Output the (X, Y) coordinate of the center of the cell containing the given text.  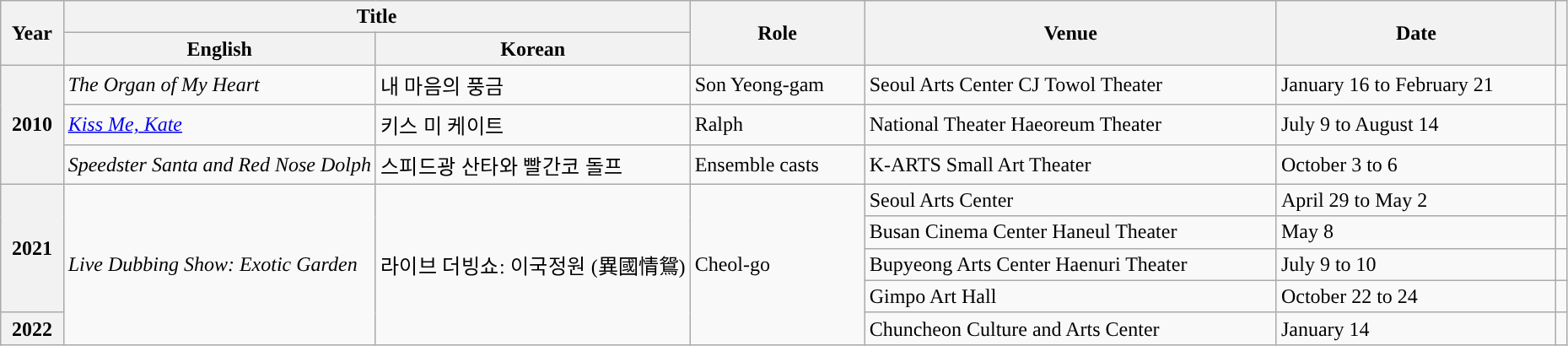
October 22 to 24 (1415, 296)
Ensemble casts (778, 164)
May 8 (1415, 232)
스피드광 산타와 빨간코 돌프 (533, 164)
Busan Cinema Center Haneul Theater (1070, 232)
Venue (1070, 33)
July 9 to 10 (1415, 264)
English (219, 49)
라이브 더빙쇼: 이국정원 (異國情鴛) (533, 264)
April 29 to May 2 (1415, 200)
내 마음의 풍금 (533, 84)
Title (376, 17)
Speedster Santa and Red Nose Dolph (219, 164)
Role (778, 33)
January 16 to February 21 (1415, 84)
Bupyeong Arts Center Haenuri Theater (1070, 264)
January 14 (1415, 328)
The Organ of My Heart (219, 84)
Ralph (778, 125)
Live Dubbing Show: Exotic Garden (219, 264)
Gimpo Art Hall (1070, 296)
Cheol-go (778, 264)
2022 (32, 328)
Kiss Me, Kate (219, 125)
2010 (32, 125)
Year (32, 33)
키스 미 케이트 (533, 125)
Chuncheon Culture and Arts Center (1070, 328)
Seoul Arts Center CJ Towol Theater (1070, 84)
Date (1415, 33)
October 3 to 6 (1415, 164)
Son Yeong-gam (778, 84)
July 9 to August 14 (1415, 125)
National Theater Haeoreum Theater (1070, 125)
Seoul Arts Center (1070, 200)
K-ARTS Small Art Theater (1070, 164)
Korean (533, 49)
2021 (32, 248)
